From the cell containing the given text, extract its center point as [x, y] coordinate. 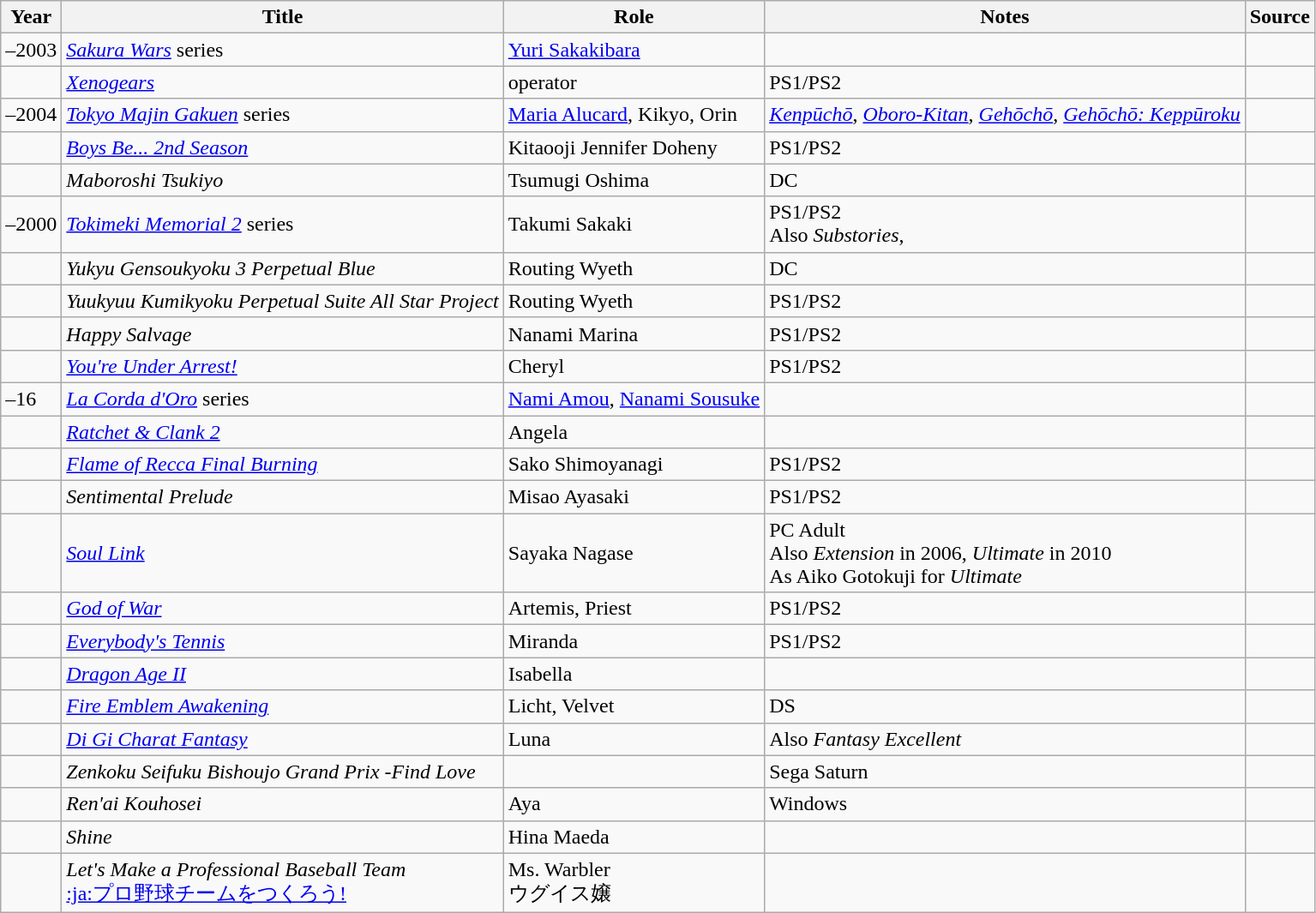
Dragon Age II [283, 674]
Notes [1005, 17]
Windows [1005, 804]
Angela [634, 431]
Everybody's Tennis [283, 641]
–2000 [31, 225]
Nanami Marina [634, 333]
Sega Saturn [1005, 772]
La Corda d'Oro series [283, 399]
Sayaka Nagase [634, 553]
Nami Amou, Nanami Sousuke [634, 399]
DS [1005, 706]
Xenogears [283, 82]
Misao Ayasaki [634, 497]
Kitaooji Jennifer Doheny [634, 147]
Sakura Wars series [283, 50]
Kenpūchō, Oboro-Kitan, Gehōchō, Gehōchō: Keppūroku [1005, 115]
Takumi Sakaki [634, 225]
Maria Alucard, Kikyo, Orin [634, 115]
Zenkoku Seifuku Bishoujo Grand Prix -Find Love [283, 772]
Di Gi Charat Fantasy [283, 739]
–2003 [31, 50]
Isabella [634, 674]
Fire Emblem Awakening [283, 706]
Sako Shimoyanagi [634, 465]
Tokimeki Memorial 2 series [283, 225]
Year [31, 17]
Hina Maeda [634, 837]
Aya [634, 804]
Cheryl [634, 366]
Miranda [634, 641]
Tsumugi Oshima [634, 180]
Maboroshi Tsukiyo [283, 180]
Title [283, 17]
Source [1279, 17]
You're Under Arrest! [283, 366]
operator [634, 82]
Happy Salvage [283, 333]
–16 [31, 399]
Also Fantasy Excellent [1005, 739]
Yuri Sakakibara [634, 50]
Tokyo Majin Gakuen series [283, 115]
–2004 [31, 115]
Licht, Velvet [634, 706]
Let's Make a Professional Baseball Team:ja:プロ野球チームをつくろう! [283, 883]
Flame of Recca Final Burning [283, 465]
Yukyu Gensoukyoku 3 Perpetual Blue [283, 268]
Artemis, Priest [634, 609]
Ms. Warblerウグイス嬢 [634, 883]
Ren'ai Kouhosei [283, 804]
PS1/PS2Also Substories, [1005, 225]
Boys Be... 2nd Season [283, 147]
Sentimental Prelude [283, 497]
Role [634, 17]
God of War [283, 609]
PC AdultAlso Extension in 2006, Ultimate in 2010As Aiko Gotokuji for Ultimate [1005, 553]
Yuukyuu Kumikyoku Perpetual Suite All Star Project [283, 301]
Luna [634, 739]
Shine [283, 837]
Ratchet & Clank 2 [283, 431]
Soul Link [283, 553]
